Return the [X, Y] coordinate for the center point of the cell that contains the specified text.  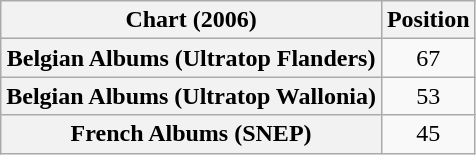
Position [428, 20]
French Albums (SNEP) [192, 134]
Chart (2006) [192, 20]
45 [428, 134]
67 [428, 58]
Belgian Albums (Ultratop Flanders) [192, 58]
53 [428, 96]
Belgian Albums (Ultratop Wallonia) [192, 96]
